Determine the (x, y) coordinate at the center of the cell enclosing the given text.  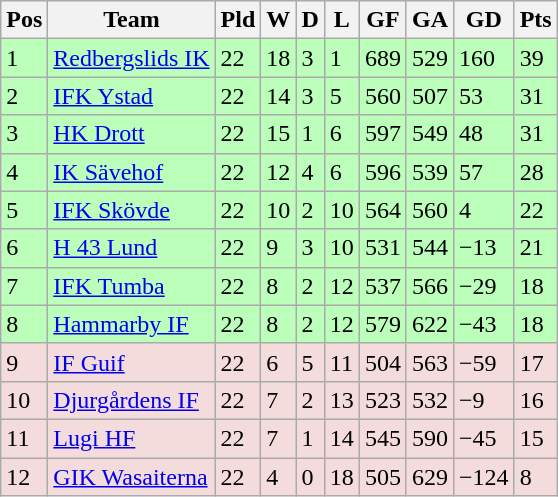
GF (382, 20)
579 (382, 324)
53 (484, 96)
−29 (484, 286)
HK Drott (132, 134)
Djurgårdens IF (132, 400)
689 (382, 58)
D (310, 20)
523 (382, 400)
537 (382, 286)
597 (382, 134)
IFK Tumba (132, 286)
IFK Skövde (132, 210)
−59 (484, 362)
0 (310, 477)
531 (382, 248)
549 (430, 134)
Hammarby IF (132, 324)
566 (430, 286)
57 (484, 172)
GA (430, 20)
505 (382, 477)
−13 (484, 248)
IF Guif (132, 362)
39 (536, 58)
Team (132, 20)
Pld (238, 20)
W (278, 20)
Pos (24, 20)
504 (382, 362)
17 (536, 362)
564 (382, 210)
−43 (484, 324)
629 (430, 477)
21 (536, 248)
160 (484, 58)
GIK Wasaiterna (132, 477)
Pts (536, 20)
507 (430, 96)
Lugi HF (132, 438)
H 43 Lund (132, 248)
28 (536, 172)
−9 (484, 400)
L (342, 20)
590 (430, 438)
529 (430, 58)
13 (342, 400)
48 (484, 134)
596 (382, 172)
Redbergslids IK (132, 58)
545 (382, 438)
IK Sävehof (132, 172)
539 (430, 172)
622 (430, 324)
−45 (484, 438)
IFK Ystad (132, 96)
16 (536, 400)
544 (430, 248)
563 (430, 362)
−124 (484, 477)
532 (430, 400)
GD (484, 20)
